Return the [X, Y] coordinate for the center point of the cell that contains the specified text.  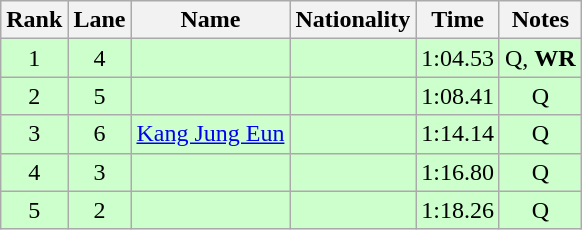
Rank [34, 20]
6 [100, 134]
1:04.53 [458, 58]
Time [458, 20]
Nationality [353, 20]
1:16.80 [458, 172]
Q, WR [540, 58]
Lane [100, 20]
Notes [540, 20]
1:18.26 [458, 210]
Kang Jung Eun [210, 134]
1:14.14 [458, 134]
1:08.41 [458, 96]
1 [34, 58]
Name [210, 20]
